Return (x, y) of the center of cell containing provided text 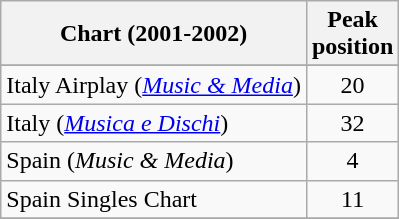
Italy Airplay (Music & Media) (154, 85)
4 (352, 161)
Peakposition (352, 34)
Spain Singles Chart (154, 199)
11 (352, 199)
Italy (Musica e Dischi) (154, 123)
Chart (2001-2002) (154, 34)
32 (352, 123)
Spain (Music & Media) (154, 161)
20 (352, 85)
